Identify which cell holds the provided text, then report its (X, Y) central coordinate. 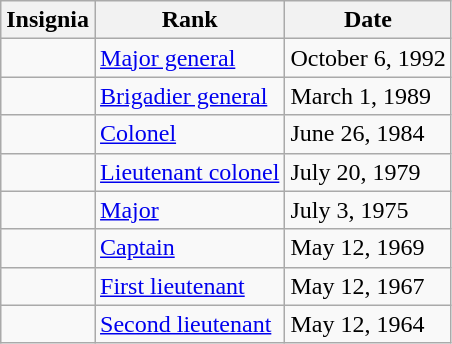
June 26, 1984 (368, 134)
March 1, 1989 (368, 96)
Major general (190, 58)
May 12, 1969 (368, 248)
July 3, 1975 (368, 210)
Insignia (48, 20)
Colonel (190, 134)
First lieutenant (190, 286)
Lieutenant colonel (190, 172)
Major (190, 210)
Second lieutenant (190, 324)
May 12, 1967 (368, 286)
Rank (190, 20)
Brigadier general (190, 96)
Captain (190, 248)
July 20, 1979 (368, 172)
Date (368, 20)
October 6, 1992 (368, 58)
May 12, 1964 (368, 324)
